Return the [X, Y] coordinate for the center point of the cell that contains the specified text.  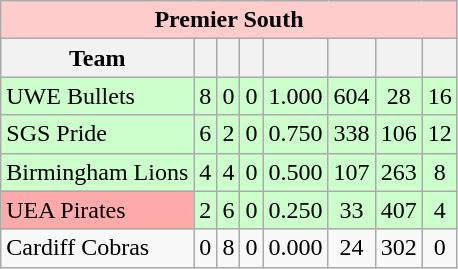
28 [398, 96]
302 [398, 248]
24 [352, 248]
0.250 [296, 210]
1.000 [296, 96]
263 [398, 172]
SGS Pride [98, 134]
0.750 [296, 134]
407 [398, 210]
106 [398, 134]
16 [440, 96]
Team [98, 58]
Birmingham Lions [98, 172]
0.500 [296, 172]
0.000 [296, 248]
12 [440, 134]
338 [352, 134]
UWE Bullets [98, 96]
604 [352, 96]
Cardiff Cobras [98, 248]
107 [352, 172]
UEA Pirates [98, 210]
33 [352, 210]
Premier South [229, 20]
